Return [x, y] of the center of cell containing provided text 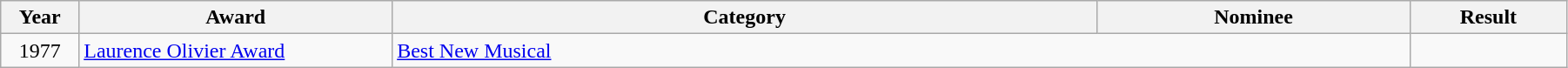
Year [40, 17]
Award [236, 17]
1977 [40, 51]
Nominee [1254, 17]
Result [1488, 17]
Category [745, 17]
Laurence Olivier Award [236, 51]
Best New Musical [901, 51]
